Find where the given text appears and provide that cell's center as [x, y] coordinate. 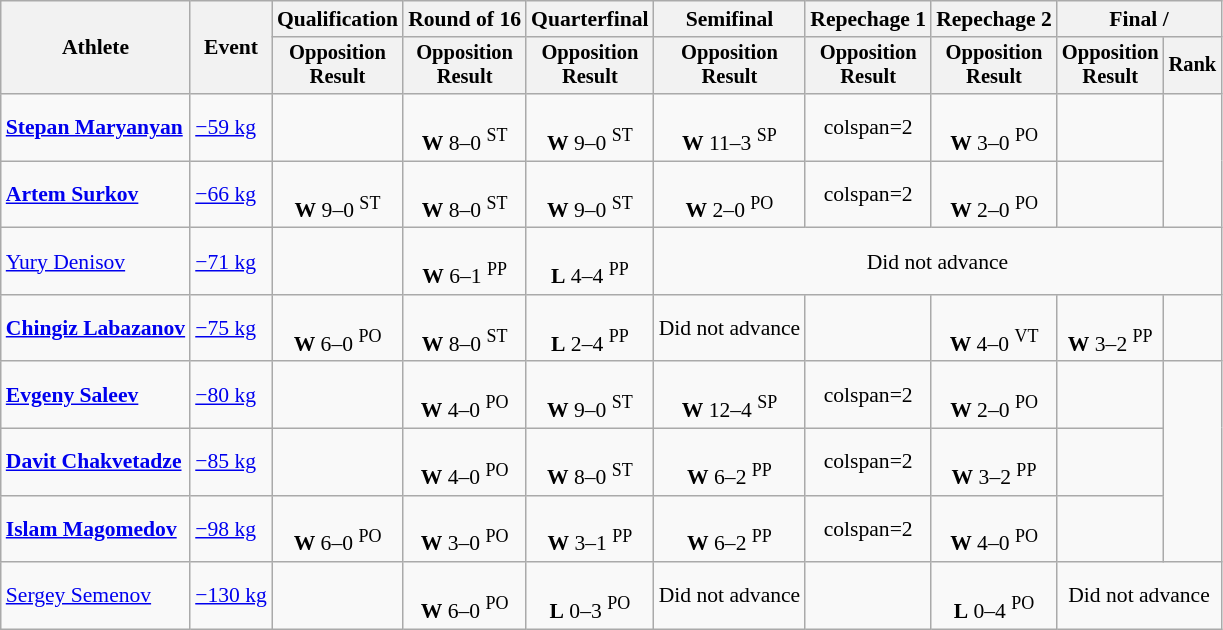
Evgeny Saleev [96, 396]
W 3–1 PP [590, 528]
Islam Magomedov [96, 528]
−85 kg [231, 462]
W 11–3 SP [730, 128]
L 0–4 PO [994, 596]
L 4–4 PP [590, 262]
Chingiz Labazanov [96, 328]
Athlete [96, 48]
−130 kg [231, 596]
W 6–1 PP [464, 262]
Qualification [338, 19]
W 4–0 VT [994, 328]
Event [231, 48]
−66 kg [231, 194]
L 2–4 PP [590, 328]
Round of 16 [464, 19]
Quarterfinal [590, 19]
Repechage 1 [868, 19]
−71 kg [231, 262]
Rank [1193, 66]
−59 kg [231, 128]
Stepan Maryanyan [96, 128]
Yury Denisov [96, 262]
−75 kg [231, 328]
−80 kg [231, 396]
−98 kg [231, 528]
Semifinal [730, 19]
L 0–3 PO [590, 596]
Sergey Semenov [96, 596]
W 12–4 SP [730, 396]
Repechage 2 [994, 19]
Final / [1139, 19]
Artem Surkov [96, 194]
Davit Chakvetadze [96, 462]
